From the cell containing the given text, extract its center point as (x, y) coordinate. 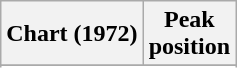
Peak position (189, 34)
Chart (1972) (72, 34)
